Determine the [x, y] coordinate at the center of the cell enclosing the given text.  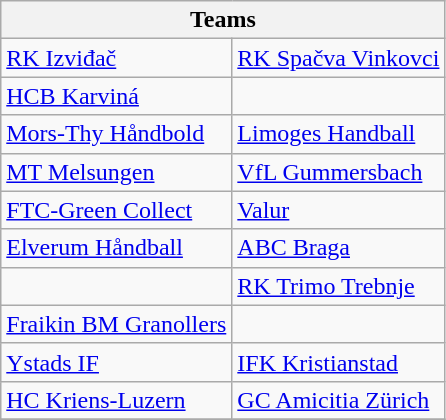
Ystads IF [116, 362]
Valur [338, 210]
MT Melsungen [116, 172]
RK Trimo Trebnje [338, 286]
Elverum Håndball [116, 248]
IFK Kristianstad [338, 362]
Mors-Thy Håndbold [116, 134]
ABC Braga [338, 248]
RK Izviđač [116, 58]
VfL Gummersbach [338, 172]
Fraikin BM Granollers [116, 324]
HC Kriens-Luzern [116, 400]
Teams [223, 20]
RK Spačva Vinkovci [338, 58]
Limoges Handball [338, 134]
HCB Karviná [116, 96]
GC Amicitia Zürich [338, 400]
FTC-Green Collect [116, 210]
